Capture the cell that displays the provided text and extract its (X, Y) central coordinate. 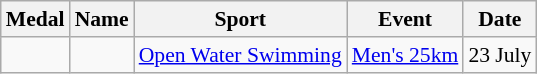
Name (102, 19)
Medal (36, 19)
Open Water Swimming (240, 55)
Date (500, 19)
Men's 25km (406, 55)
Event (406, 19)
23 July (500, 55)
Sport (240, 19)
